Return [X, Y] of the center of cell containing provided text 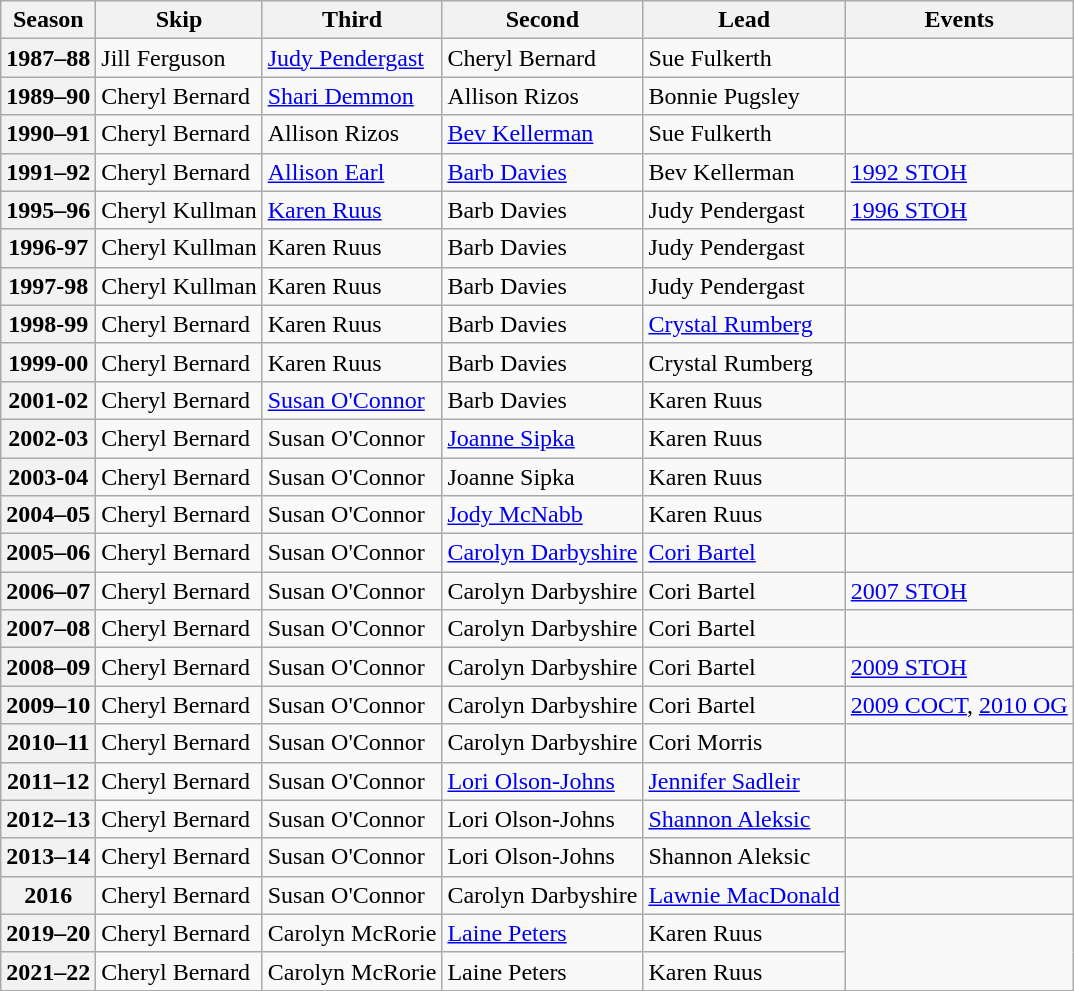
2012–13 [48, 819]
2004–05 [48, 515]
1989–90 [48, 96]
Second [542, 20]
1997-98 [48, 286]
2007 STOH [959, 591]
2011–12 [48, 781]
1992 STOH [959, 172]
1999-00 [48, 362]
2019–20 [48, 933]
Jody McNabb [542, 515]
2016 [48, 895]
Jill Ferguson [179, 58]
Allison Earl [352, 172]
2005–06 [48, 553]
2002-03 [48, 438]
Third [352, 20]
2008–09 [48, 667]
Events [959, 20]
1991–92 [48, 172]
1998-99 [48, 324]
2009–10 [48, 705]
2003-04 [48, 477]
Skip [179, 20]
2010–11 [48, 743]
2009 STOH [959, 667]
1995–96 [48, 210]
Jennifer Sadleir [744, 781]
Cori Morris [744, 743]
2013–14 [48, 857]
1990–91 [48, 134]
2006–07 [48, 591]
Lawnie MacDonald [744, 895]
1996-97 [48, 248]
Bonnie Pugsley [744, 96]
2009 COCT, 2010 OG [959, 705]
Lead [744, 20]
2021–22 [48, 971]
1996 STOH [959, 210]
Season [48, 20]
Shari Demmon [352, 96]
2007–08 [48, 629]
2001-02 [48, 400]
1987–88 [48, 58]
